Capture the cell that displays the provided text and extract its [x, y] central coordinate. 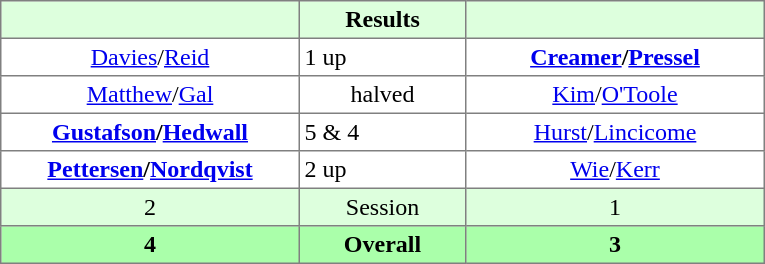
Pettersen/Nordqvist [150, 170]
3 [615, 245]
Davies/Reid [150, 57]
5 & 4 [382, 132]
1 [615, 207]
Gustafson/Hedwall [150, 132]
2 up [382, 170]
Wie/Kerr [615, 170]
Creamer/Pressel [615, 57]
halved [382, 95]
4 [150, 245]
1 up [382, 57]
Matthew/Gal [150, 95]
Results [382, 20]
Overall [382, 245]
Session [382, 207]
2 [150, 207]
Kim/O'Toole [615, 95]
Hurst/Lincicome [615, 132]
